Locate the cell with the specified text and output its (X, Y) center coordinate. 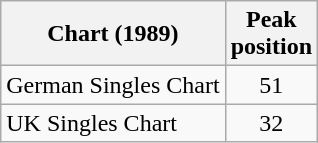
51 (271, 85)
UK Singles Chart (113, 123)
German Singles Chart (113, 85)
Chart (1989) (113, 34)
Peakposition (271, 34)
32 (271, 123)
